Pinpoint the cell where the given text exists, returning its [x, y] midpoint coordinate. 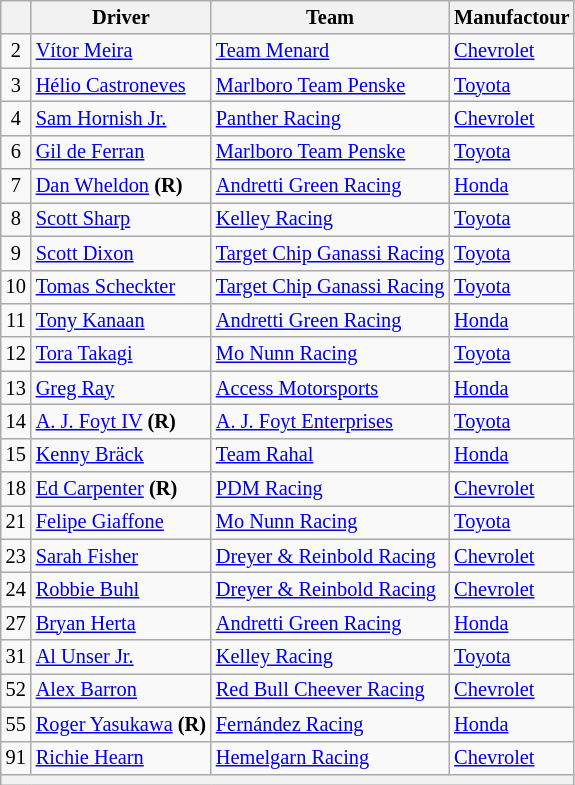
Red Bull Cheever Racing [330, 690]
Scott Dixon [121, 253]
Fernández Racing [330, 724]
14 [16, 421]
55 [16, 724]
23 [16, 556]
Felipe Giaffone [121, 522]
27 [16, 623]
Access Motorsports [330, 388]
Gil de Ferran [121, 152]
52 [16, 690]
Team [330, 17]
A. J. Foyt IV (R) [121, 421]
Scott Sharp [121, 219]
4 [16, 118]
Tora Takagi [121, 354]
3 [16, 85]
Panther Racing [330, 118]
Tony Kanaan [121, 320]
7 [16, 186]
A. J. Foyt Enterprises [330, 421]
21 [16, 522]
Greg Ray [121, 388]
12 [16, 354]
Richie Hearn [121, 758]
Tomas Scheckter [121, 287]
PDM Racing [330, 489]
31 [16, 657]
18 [16, 489]
Kenny Bräck [121, 455]
Sarah Fisher [121, 556]
Driver [121, 17]
Ed Carpenter (R) [121, 489]
Hélio Castroneves [121, 85]
Hemelgarn Racing [330, 758]
Team Rahal [330, 455]
Manufactour [512, 17]
8 [16, 219]
Alex Barron [121, 690]
Sam Hornish Jr. [121, 118]
13 [16, 388]
Robbie Buhl [121, 589]
Bryan Herta [121, 623]
10 [16, 287]
Al Unser Jr. [121, 657]
15 [16, 455]
24 [16, 589]
Vítor Meira [121, 51]
11 [16, 320]
2 [16, 51]
Team Menard [330, 51]
Roger Yasukawa (R) [121, 724]
Dan Wheldon (R) [121, 186]
6 [16, 152]
9 [16, 253]
91 [16, 758]
